From the cell containing the given text, extract its center point as (X, Y) coordinate. 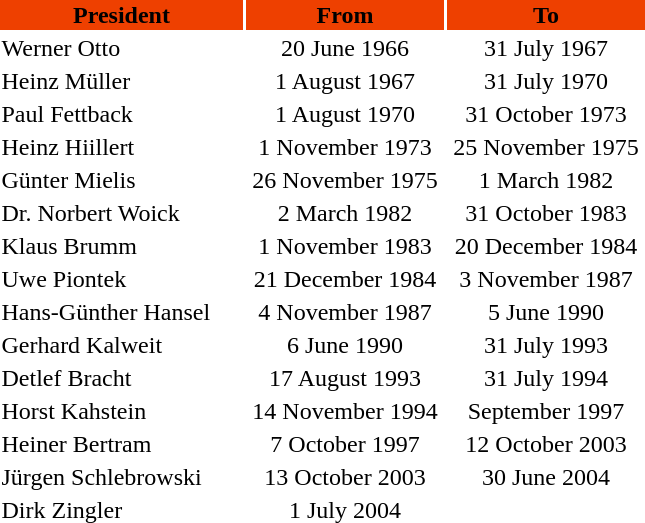
President (122, 15)
30 June 2004 (546, 477)
26 November 1975 (345, 180)
25 November 1975 (546, 147)
September 1997 (546, 411)
Günter Mielis (122, 180)
20 June 1966 (345, 48)
14 November 1994 (345, 411)
31 July 1994 (546, 378)
1 November 1983 (345, 246)
7 October 1997 (345, 444)
Hans-Günther Hansel (122, 312)
Heinz Hiillert (122, 147)
Detlef Bracht (122, 378)
Jürgen Schlebrowski (122, 477)
1 August 1970 (345, 114)
5 June 1990 (546, 312)
31 July 1967 (546, 48)
Horst Kahstein (122, 411)
1 November 1973 (345, 147)
1 August 1967 (345, 81)
Werner Otto (122, 48)
20 December 1984 (546, 246)
3 November 1987 (546, 279)
1 March 1982 (546, 180)
21 December 1984 (345, 279)
Dr. Norbert Woick (122, 213)
From (345, 15)
Uwe Piontek (122, 279)
13 October 2003 (345, 477)
6 June 1990 (345, 345)
31 July 1970 (546, 81)
12 October 2003 (546, 444)
31 July 1993 (546, 345)
Heiner Bertram (122, 444)
31 October 1983 (546, 213)
Heinz Müller (122, 81)
To (546, 15)
Klaus Brumm (122, 246)
Paul Fettback (122, 114)
31 October 1973 (546, 114)
4 November 1987 (345, 312)
2 March 1982 (345, 213)
Gerhard Kalweit (122, 345)
17 August 1993 (345, 378)
